Output the [X, Y] coordinate of the center of the cell containing the given text.  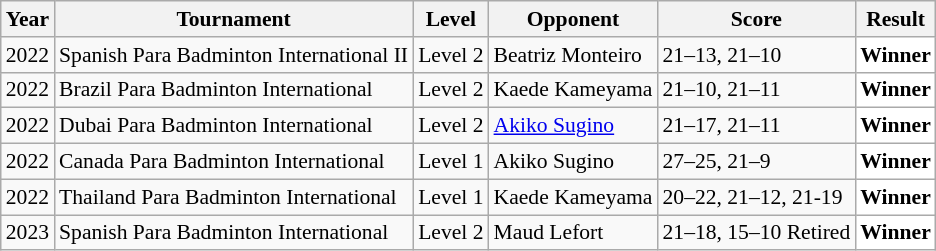
2023 [28, 233]
Year [28, 19]
Dubai Para Badminton International [234, 126]
20–22, 21–12, 21-19 [756, 197]
Spanish Para Badminton International [234, 233]
21–18, 15–10 Retired [756, 233]
21–17, 21–11 [756, 126]
21–13, 21–10 [756, 55]
Brazil Para Badminton International [234, 90]
Thailand Para Badminton International [234, 197]
Spanish Para Badminton International II [234, 55]
Maud Lefort [574, 233]
Tournament [234, 19]
Canada Para Badminton International [234, 162]
Level [450, 19]
27–25, 21–9 [756, 162]
Opponent [574, 19]
21–10, 21–11 [756, 90]
Result [896, 19]
Beatriz Monteiro [574, 55]
Score [756, 19]
